Determine the (x, y) coordinate at the center of the cell enclosing the given text.  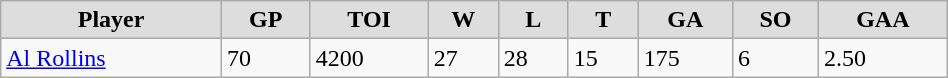
W (463, 20)
L (533, 20)
Player (112, 20)
GP (266, 20)
70 (266, 58)
4200 (369, 58)
Al Rollins (112, 58)
SO (775, 20)
TOI (369, 20)
GAA (882, 20)
27 (463, 58)
28 (533, 58)
T (603, 20)
6 (775, 58)
175 (685, 58)
GA (685, 20)
15 (603, 58)
2.50 (882, 58)
